Determine the (x, y) coordinate at the center of the cell enclosing the given text.  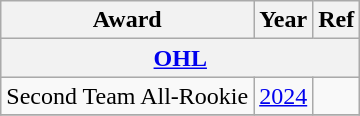
Second Team All-Rookie (128, 96)
2024 (284, 96)
Award (128, 20)
Year (284, 20)
Ref (336, 20)
OHL (180, 58)
